For the text-containing cell, return its midpoint in [X, Y] coordinate format. 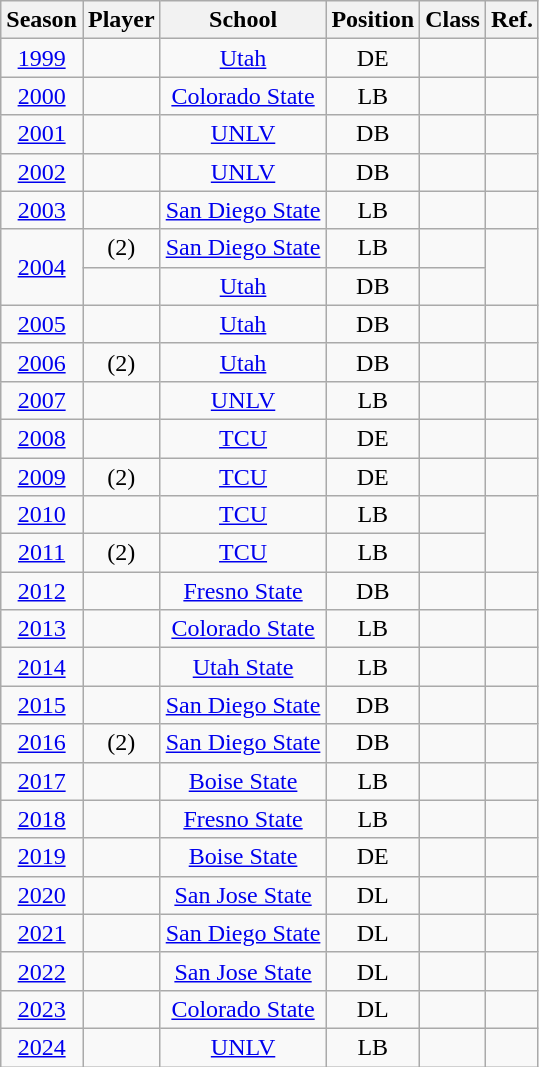
Season [42, 20]
2009 [42, 477]
2019 [42, 857]
Ref. [512, 20]
Class [453, 20]
2005 [42, 324]
2021 [42, 933]
2024 [42, 1047]
2012 [42, 591]
2020 [42, 895]
Position [373, 20]
2002 [42, 172]
2016 [42, 743]
2001 [42, 134]
2010 [42, 515]
2006 [42, 362]
2007 [42, 400]
2000 [42, 96]
School [243, 20]
2023 [42, 1009]
2018 [42, 819]
2017 [42, 781]
2022 [42, 971]
2003 [42, 210]
2015 [42, 705]
2008 [42, 438]
2013 [42, 629]
1999 [42, 58]
2004 [42, 267]
Player [121, 20]
Utah State [243, 667]
2014 [42, 667]
2011 [42, 553]
